For the text-containing cell, return its midpoint in (x, y) coordinate format. 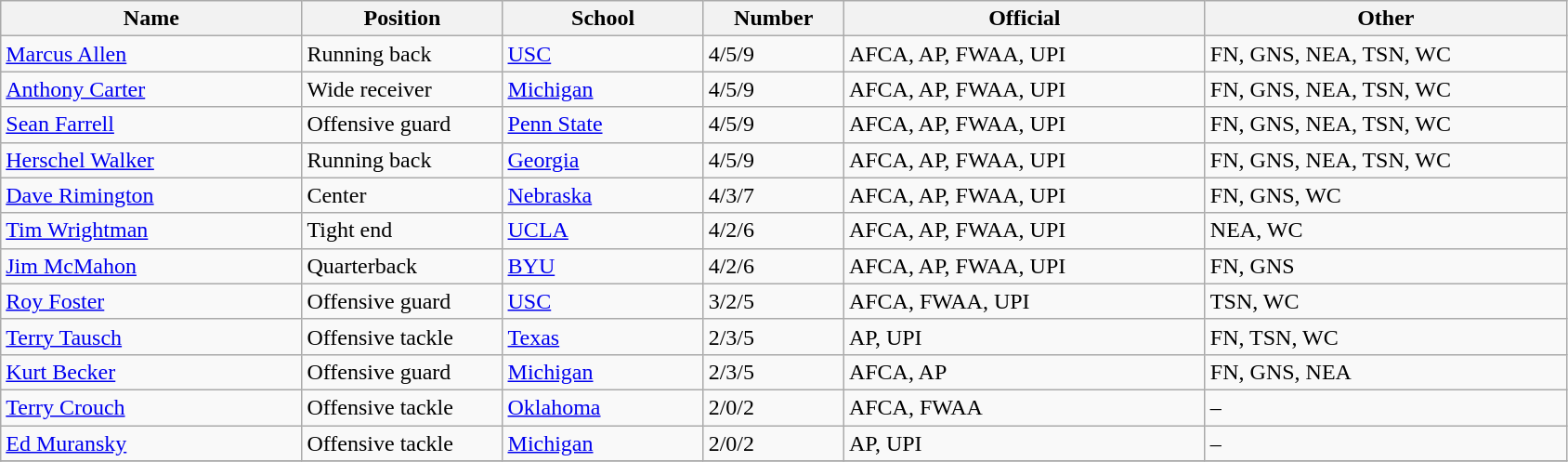
NEA, WC (1386, 231)
Kurt Becker (151, 372)
Tim Wrightman (151, 231)
Nebraska (603, 195)
Roy Foster (151, 301)
Terry Tausch (151, 337)
AFCA, AP (1024, 372)
AFCA, FWAA, UPI (1024, 301)
Texas (603, 337)
Herschel Walker (151, 160)
Wide receiver (402, 89)
Center (402, 195)
Position (402, 19)
4/3/7 (773, 195)
Ed Muransky (151, 443)
FN, TSN, WC (1386, 337)
3/2/5 (773, 301)
Oklahoma (603, 407)
Anthony Carter (151, 89)
Name (151, 19)
FN, GNS (1386, 266)
Number (773, 19)
UCLA (603, 231)
TSN, WC (1386, 301)
Sean Farrell (151, 125)
Quarterback (402, 266)
Penn State (603, 125)
Tight end (402, 231)
Georgia (603, 160)
Official (1024, 19)
Terry Crouch (151, 407)
BYU (603, 266)
AFCA, FWAA (1024, 407)
FN, GNS, NEA (1386, 372)
FN, GNS, WC (1386, 195)
Marcus Allen (151, 54)
Jim McMahon (151, 266)
Dave Rimington (151, 195)
Other (1386, 19)
School (603, 19)
